Locate the cell with the specified text and output its [x, y] center coordinate. 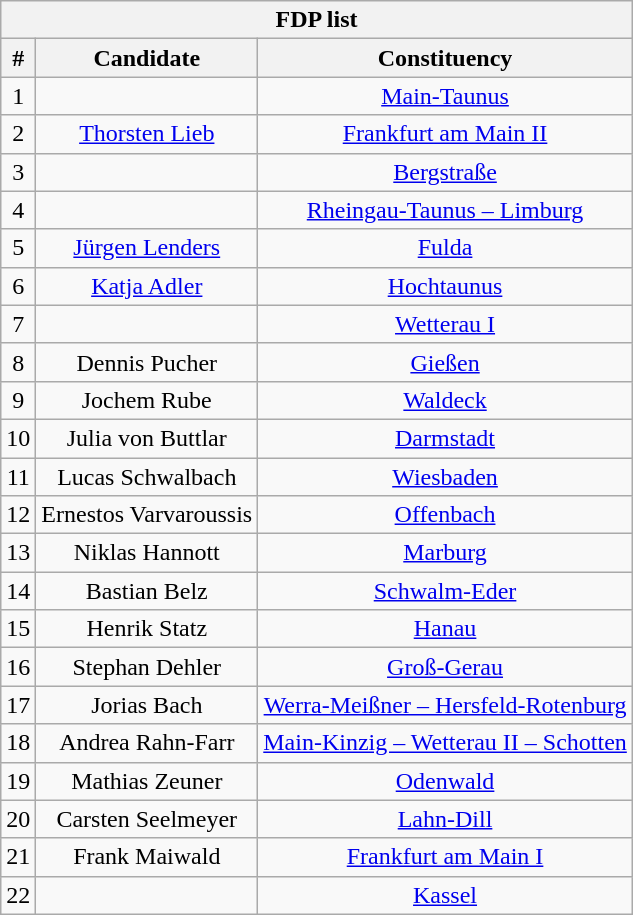
2 [18, 134]
Hanau [446, 629]
Hochtaunus [446, 286]
Frankfurt am Main I [446, 857]
18 [18, 743]
13 [18, 553]
Kassel [446, 895]
Dennis Pucher [147, 362]
Jürgen Lenders [147, 248]
# [18, 58]
Fulda [446, 248]
Gießen [446, 362]
Darmstadt [446, 438]
Henrik Statz [147, 629]
8 [18, 362]
5 [18, 248]
14 [18, 591]
4 [18, 210]
21 [18, 857]
Andrea Rahn-Farr [147, 743]
12 [18, 515]
Jorias Bach [147, 705]
22 [18, 895]
Lucas Schwalbach [147, 477]
1 [18, 96]
Constituency [446, 58]
Frankfurt am Main II [446, 134]
Offenbach [446, 515]
Wiesbaden [446, 477]
Werra-Meißner – Hersfeld-Rotenburg [446, 705]
Thorsten Lieb [147, 134]
20 [18, 819]
Katja Adler [147, 286]
FDP list [317, 20]
Marburg [446, 553]
Jochem Rube [147, 400]
16 [18, 667]
Groß-Gerau [446, 667]
Schwalm-Eder [446, 591]
15 [18, 629]
Niklas Hannott [147, 553]
Lahn-Dill [446, 819]
10 [18, 438]
Wetterau I [446, 324]
Stephan Dehler [147, 667]
Waldeck [446, 400]
Ernestos Varvaroussis [147, 515]
Carsten Seelmeyer [147, 819]
19 [18, 781]
11 [18, 477]
3 [18, 172]
Bergstraße [446, 172]
Frank Maiwald [147, 857]
Julia von Buttlar [147, 438]
Rheingau-Taunus – Limburg [446, 210]
Main-Kinzig – Wetterau II – Schotten [446, 743]
Bastian Belz [147, 591]
Candidate [147, 58]
17 [18, 705]
6 [18, 286]
Odenwald [446, 781]
9 [18, 400]
Main-Taunus [446, 96]
Mathias Zeuner [147, 781]
7 [18, 324]
